Capture the cell that displays the provided text and extract its [X, Y] central coordinate. 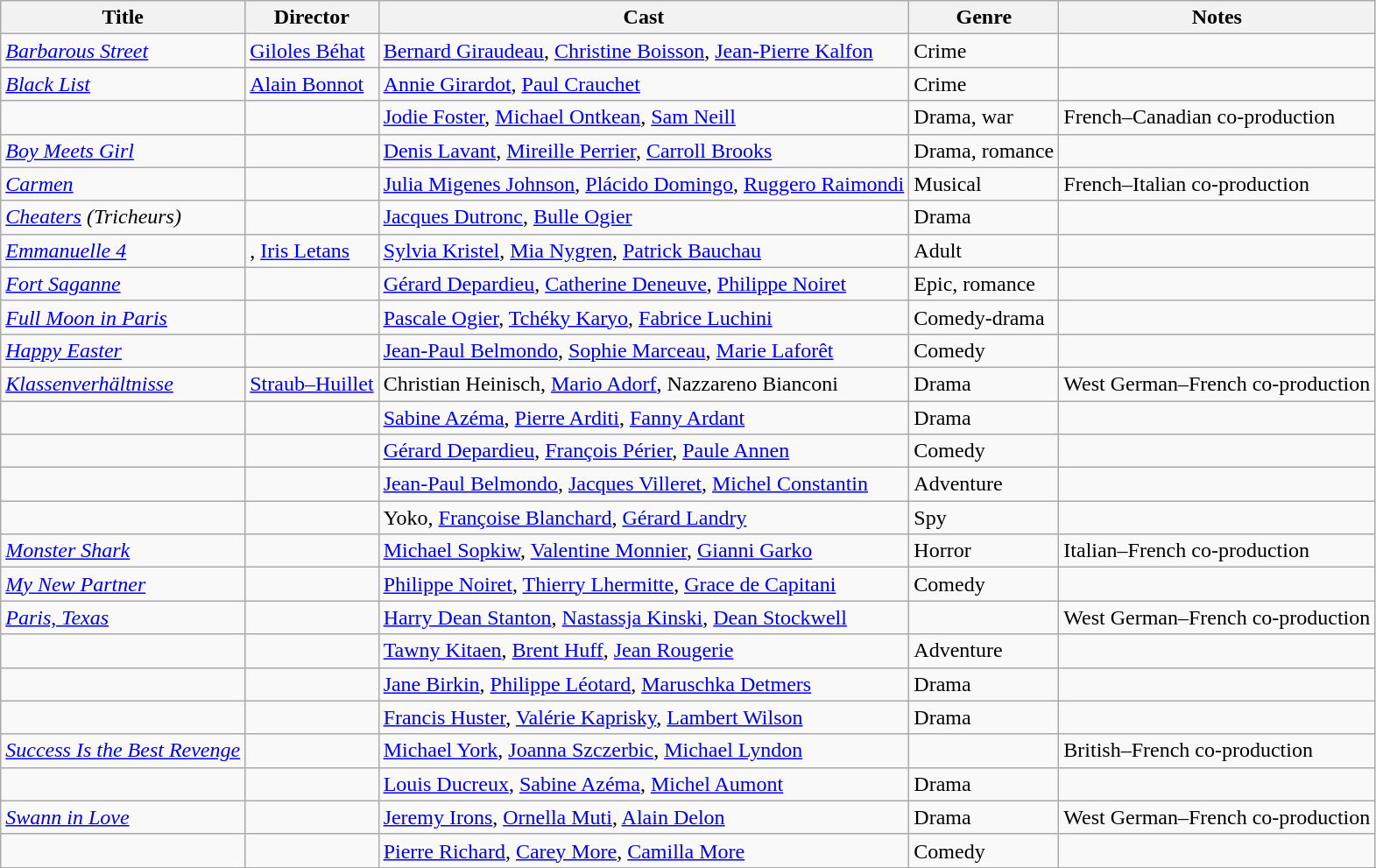
Julia Migenes Johnson, Plácido Domingo, Ruggero Raimondi [644, 184]
French–Canadian co-production [1217, 117]
Louis Ducreux, Sabine Azéma, Michel Aumont [644, 784]
Title [123, 18]
Drama, romance [984, 151]
Annie Girardot, Paul Crauchet [644, 84]
Giloles Béhat [312, 51]
Bernard Giraudeau, Christine Boisson, Jean-Pierre Kalfon [644, 51]
Sylvia Kristel, Mia Nygren, Patrick Bauchau [644, 251]
Horror [984, 551]
Black List [123, 84]
Cast [644, 18]
Alain Bonnot [312, 84]
Adult [984, 251]
Paris, Texas [123, 617]
Francis Huster, Valérie Kaprisky, Lambert Wilson [644, 717]
Comedy-drama [984, 317]
Swann in Love [123, 817]
Director [312, 18]
Jodie Foster, Michael Ontkean, Sam Neill [644, 117]
Drama, war [984, 117]
Barbarous Street [123, 51]
Musical [984, 184]
Klassenverhältnisse [123, 384]
Yoko, Françoise Blanchard, Gérard Landry [644, 518]
Jeremy Irons, Ornella Muti, Alain Delon [644, 817]
Denis Lavant, Mireille Perrier, Carroll Brooks [644, 151]
Cheaters (Tricheurs) [123, 217]
Sabine Azéma, Pierre Arditi, Fanny Ardant [644, 418]
Notes [1217, 18]
Michael Sopkiw, Valentine Monnier, Gianni Garko [644, 551]
Harry Dean Stanton, Nastassja Kinski, Dean Stockwell [644, 617]
Success Is the Best Revenge [123, 751]
Full Moon in Paris [123, 317]
Pascale Ogier, Tchéky Karyo, Fabrice Luchini [644, 317]
Jane Birkin, Philippe Léotard, Maruschka Detmers [644, 684]
Monster Shark [123, 551]
Jean-Paul Belmondo, Jacques Villeret, Michel Constantin [644, 484]
Boy Meets Girl [123, 151]
Pierre Richard, Carey More, Camilla More [644, 850]
Emmanuelle 4 [123, 251]
Gérard Depardieu, François Périer, Paule Annen [644, 451]
Jean-Paul Belmondo, Sophie Marceau, Marie Laforêt [644, 350]
My New Partner [123, 584]
Epic, romance [984, 284]
Tawny Kitaen, Brent Huff, Jean Rougerie [644, 651]
Philippe Noiret, Thierry Lhermitte, Grace de Capitani [644, 584]
, Iris Letans [312, 251]
Happy Easter [123, 350]
Gérard Depardieu, Catherine Deneuve, Philippe Noiret [644, 284]
Straub–Huillet [312, 384]
Fort Saganne [123, 284]
Michael York, Joanna Szczerbic, Michael Lyndon [644, 751]
Jacques Dutronc, Bulle Ogier [644, 217]
Genre [984, 18]
Carmen [123, 184]
Spy [984, 518]
French–Italian co-production [1217, 184]
Christian Heinisch, Mario Adorf, Nazzareno Bianconi [644, 384]
Italian–French co-production [1217, 551]
British–French co-production [1217, 751]
